Output the [X, Y] coordinate of the center of the cell containing the given text.  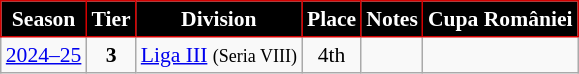
Division [219, 19]
4th [332, 55]
3 [110, 55]
Liga III (Seria VIII) [219, 55]
2024–25 [44, 55]
Season [44, 19]
Tier [110, 19]
Place [332, 19]
Notes [392, 19]
Cupa României [500, 19]
